From the cell containing the given text, extract its center point as (X, Y) coordinate. 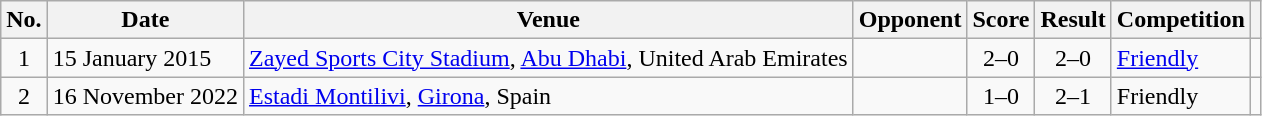
No. (24, 20)
Opponent (910, 20)
2 (24, 96)
1 (24, 58)
Date (145, 20)
Estadi Montilivi, Girona, Spain (549, 96)
16 November 2022 (145, 96)
Result (1073, 20)
Score (1001, 20)
1–0 (1001, 96)
15 January 2015 (145, 58)
2–1 (1073, 96)
Zayed Sports City Stadium, Abu Dhabi, United Arab Emirates (549, 58)
Venue (549, 20)
Competition (1180, 20)
